Provide the [X, Y] coordinate of the cell's center where the given text is located.  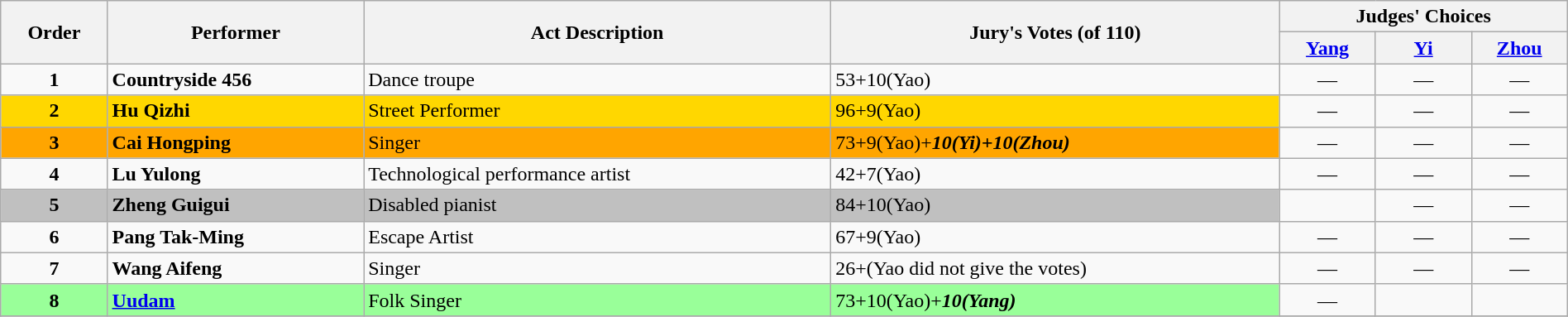
73+10(Yao)+10(Yang) [1055, 300]
2 [55, 111]
Street Performer [597, 111]
73+9(Yao)+10(Yi)+10(Zhou) [1055, 142]
26+(Yao did not give the votes) [1055, 268]
6 [55, 237]
Wang Aifeng [236, 268]
53+10(Yao) [1055, 79]
1 [55, 79]
Order [55, 32]
3 [55, 142]
Countryside 456 [236, 79]
Lu Yulong [236, 174]
Pang Tak-Ming [236, 237]
7 [55, 268]
Judges' Choices [1423, 17]
84+10(Yao) [1055, 205]
Act Description [597, 32]
5 [55, 205]
Performer [236, 32]
Escape Artist [597, 237]
Folk Singer [597, 300]
Yang [1327, 48]
4 [55, 174]
Yi [1423, 48]
Hu Qizhi [236, 111]
67+9(Yao) [1055, 237]
8 [55, 300]
Zheng Guigui [236, 205]
Zhou [1519, 48]
Disabled pianist [597, 205]
Dance troupe [597, 79]
Jury's Votes (of 110) [1055, 32]
Cai Hongping [236, 142]
42+7(Yao) [1055, 174]
96+9(Yao) [1055, 111]
Technological performance artist [597, 174]
Uudam [236, 300]
